Return the [X, Y] coordinate for the center point of the cell that contains the specified text.  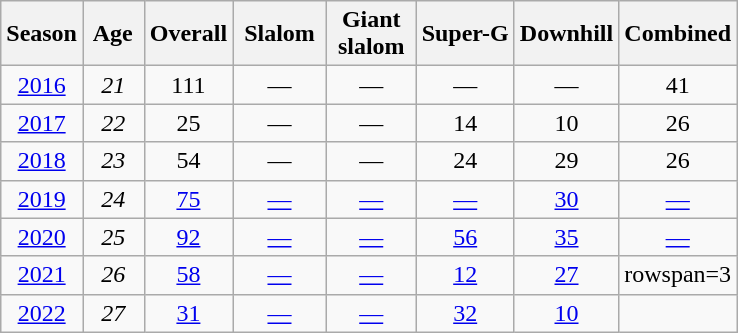
23 [113, 161]
2019 [42, 199]
14 [465, 123]
Season [42, 34]
Overall [188, 34]
54 [188, 161]
31 [188, 313]
Giant slalom [371, 34]
92 [188, 237]
35 [566, 237]
2018 [42, 161]
56 [465, 237]
Slalom [280, 34]
29 [566, 161]
Age [113, 34]
Super-G [465, 34]
Downhill [566, 34]
22 [113, 123]
Combined [678, 34]
2021 [42, 275]
2016 [42, 85]
21 [113, 85]
2022 [42, 313]
2020 [42, 237]
30 [566, 199]
41 [678, 85]
12 [465, 275]
2017 [42, 123]
32 [465, 313]
75 [188, 199]
rowspan=3 [678, 275]
111 [188, 85]
58 [188, 275]
